From the cell containing the given text, extract its center point as (X, Y) coordinate. 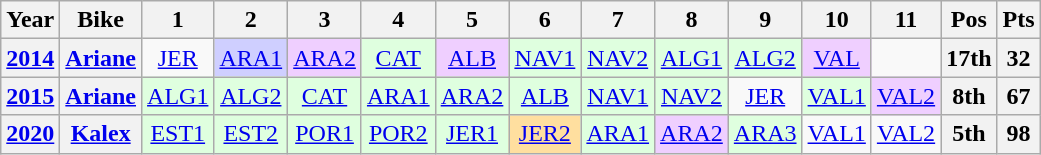
Bike (101, 20)
5 (472, 20)
11 (906, 20)
2015 (30, 96)
VAL (836, 58)
Pts (1018, 20)
9 (765, 20)
4 (398, 20)
ARA3 (765, 134)
POR1 (325, 134)
EST1 (178, 134)
POR2 (398, 134)
7 (618, 20)
2014 (30, 58)
5th (969, 134)
2 (251, 20)
JER2 (545, 134)
2020 (30, 134)
Pos (969, 20)
1 (178, 20)
32 (1018, 58)
67 (1018, 96)
3 (325, 20)
6 (545, 20)
JER1 (472, 134)
98 (1018, 134)
10 (836, 20)
8th (969, 96)
17th (969, 58)
Year (30, 20)
EST2 (251, 134)
8 (692, 20)
Kalex (101, 134)
